Pinpoint the cell where the given text exists, returning its [x, y] midpoint coordinate. 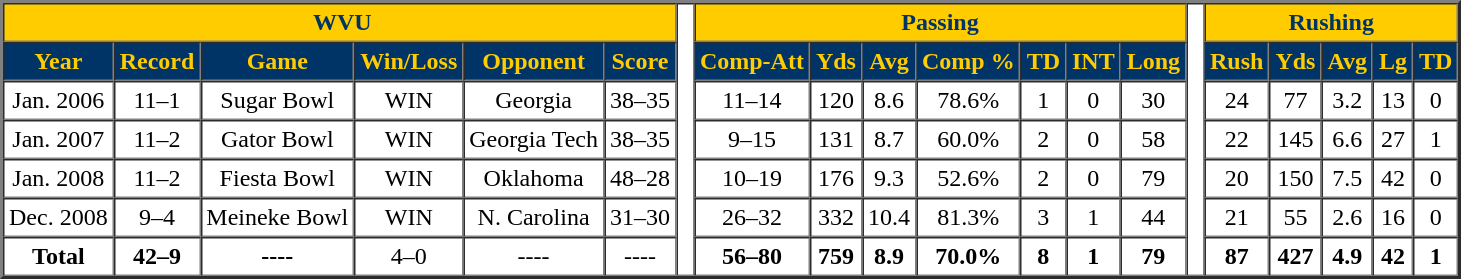
Fiesta Bowl [277, 178]
42–9 [158, 256]
Sugar Bowl [277, 100]
55 [1295, 218]
Win/Loss [408, 62]
WVU [340, 22]
332 [836, 218]
Rushing [1331, 22]
120 [836, 100]
60.0% [968, 140]
27 [1393, 140]
145 [1295, 140]
Jan. 2007 [58, 140]
Opponent [534, 62]
3 [1044, 218]
Total [58, 256]
81.3% [968, 218]
9–15 [752, 140]
Meineke Bowl [277, 218]
8 [1044, 256]
Gator Bowl [277, 140]
131 [836, 140]
26–32 [752, 218]
10.4 [889, 218]
759 [836, 256]
56–80 [752, 256]
427 [1295, 256]
Passing [940, 22]
Dec. 2008 [58, 218]
11–1 [158, 100]
Rush [1236, 62]
48–28 [640, 178]
78.6% [968, 100]
58 [1154, 140]
4–0 [408, 256]
11–14 [752, 100]
20 [1236, 178]
Lg [1393, 62]
4.9 [1347, 256]
77 [1295, 100]
N. Carolina [534, 218]
Georgia [534, 100]
2.6 [1347, 218]
9.3 [889, 178]
Georgia Tech [534, 140]
44 [1154, 218]
10–19 [752, 178]
6.6 [1347, 140]
22 [1236, 140]
INT [1094, 62]
52.6% [968, 178]
30 [1154, 100]
Record [158, 62]
Jan. 2006 [58, 100]
Year [58, 62]
21 [1236, 218]
8.6 [889, 100]
13 [1393, 100]
9–4 [158, 218]
31–30 [640, 218]
Comp-Att [752, 62]
16 [1393, 218]
Score [640, 62]
70.0% [968, 256]
3.2 [1347, 100]
8.7 [889, 140]
24 [1236, 100]
Jan. 2008 [58, 178]
87 [1236, 256]
Game [277, 62]
Oklahoma [534, 178]
8.9 [889, 256]
Comp % [968, 62]
150 [1295, 178]
7.5 [1347, 178]
Long [1154, 62]
176 [836, 178]
